Determine the (x, y) coordinate at the center of the cell enclosing the given text.  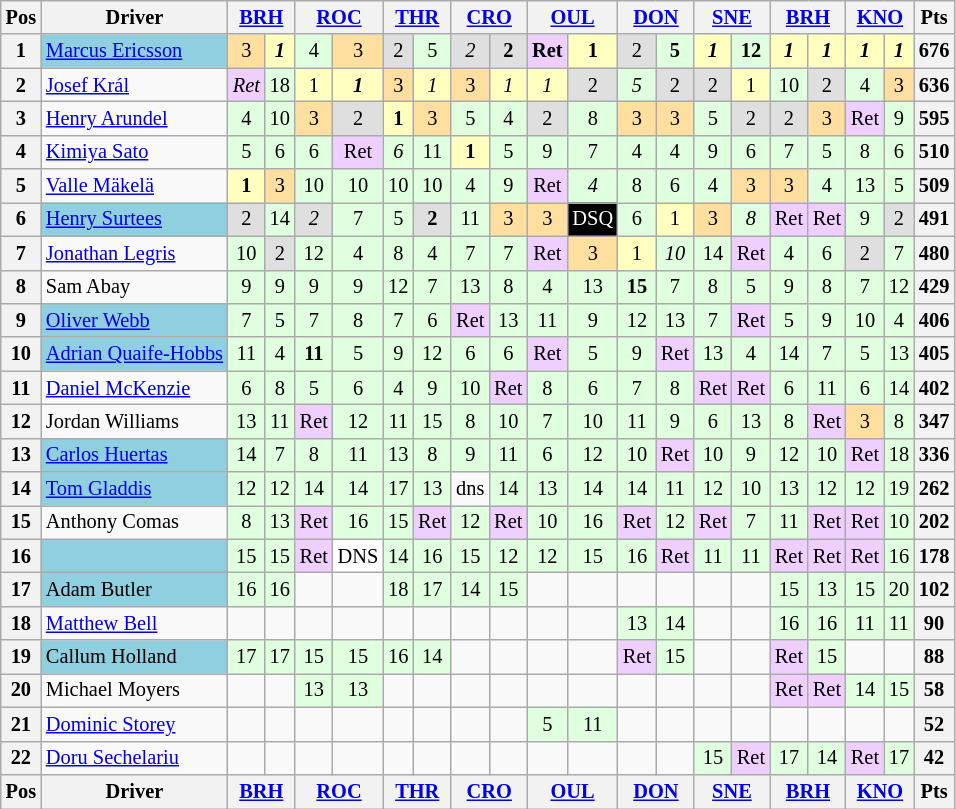
595 (934, 118)
Anthony Comas (134, 522)
22 (21, 758)
DNS (358, 556)
Daniel McKenzie (134, 388)
636 (934, 85)
202 (934, 522)
Marcus Ericsson (134, 51)
676 (934, 51)
Carlos Huertas (134, 455)
dns (470, 489)
Adrian Quaife-Hobbs (134, 354)
405 (934, 354)
58 (934, 690)
480 (934, 253)
Oliver Webb (134, 320)
21 (21, 724)
Jordan Williams (134, 421)
88 (934, 657)
347 (934, 421)
510 (934, 152)
102 (934, 589)
Valle Mäkelä (134, 186)
90 (934, 623)
DSQ (592, 219)
178 (934, 556)
Dominic Storey (134, 724)
509 (934, 186)
Callum Holland (134, 657)
Henry Arundel (134, 118)
Matthew Bell (134, 623)
42 (934, 758)
429 (934, 287)
Doru Sechelariu (134, 758)
Sam Abay (134, 287)
52 (934, 724)
406 (934, 320)
Henry Surtees (134, 219)
Tom Gladdis (134, 489)
Jonathan Legris (134, 253)
336 (934, 455)
Michael Moyers (134, 690)
491 (934, 219)
402 (934, 388)
Adam Butler (134, 589)
Josef Král (134, 85)
Kimiya Sato (134, 152)
262 (934, 489)
